Capture the cell that displays the provided text and extract its [x, y] central coordinate. 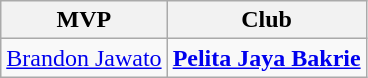
Club [266, 20]
Brandon Jawato [84, 58]
MVP [84, 20]
Pelita Jaya Bakrie [266, 58]
